Output the (X, Y) coordinate of the center of the cell containing the given text.  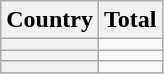
Country (50, 20)
Total (130, 20)
